Return (X, Y) of the center of cell containing provided text 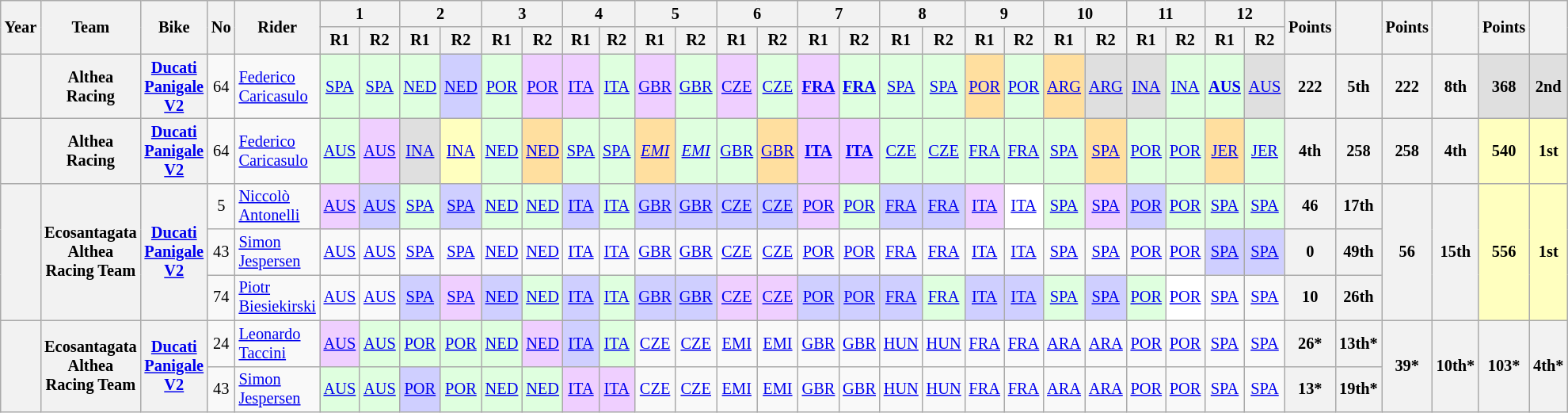
15th (1456, 252)
49th (1358, 252)
8th (1456, 86)
368 (1504, 86)
26th (1358, 297)
19th* (1358, 389)
26* (1310, 343)
103* (1504, 366)
Piotr Biesiekirski (277, 297)
Leonardo Taccini (277, 343)
Bike (174, 27)
12 (1245, 13)
0 (1310, 252)
Niccolò Antonelli (277, 206)
Team (90, 27)
1 (360, 13)
10th* (1456, 366)
Year (21, 27)
6 (757, 13)
17th (1358, 206)
556 (1504, 252)
2 (440, 13)
9 (1004, 13)
39* (1407, 366)
13* (1310, 389)
11 (1166, 13)
74 (222, 297)
5th (1358, 86)
No (222, 27)
24 (222, 343)
46 (1310, 206)
56 (1407, 252)
3 (523, 13)
13th* (1358, 343)
4 (599, 13)
2nd (1548, 86)
540 (1504, 151)
4th* (1548, 366)
8 (923, 13)
7 (839, 13)
Rider (277, 27)
